Detect which cell encompasses the target text, then output its [x, y] center coordinate. 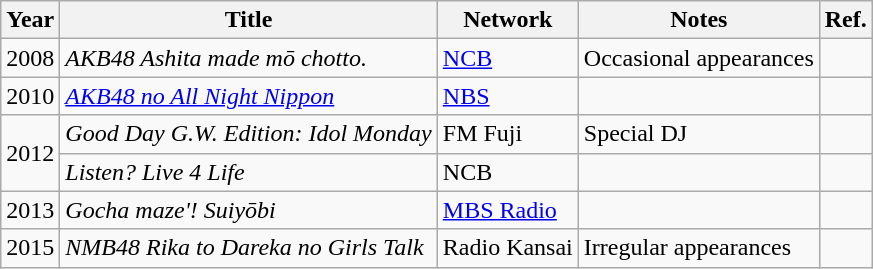
2013 [30, 210]
2012 [30, 153]
Listen? Live 4 Life [248, 172]
Ref. [846, 20]
Radio Kansai [508, 248]
AKB48 Ashita made mō chotto. [248, 58]
Special DJ [698, 134]
NBS [508, 96]
Year [30, 20]
Occasional appearances [698, 58]
AKB48 no All Night Nippon [248, 96]
MBS Radio [508, 210]
Irregular appearances [698, 248]
2015 [30, 248]
Notes [698, 20]
Good Day G.W. Edition: Idol Monday [248, 134]
Network [508, 20]
NMB48 Rika to Dareka no Girls Talk [248, 248]
2008 [30, 58]
Gocha maze'! Suiyōbi [248, 210]
Title [248, 20]
FM Fuji [508, 134]
2010 [30, 96]
